Scan for the cell matching the given text and deliver its [x, y] coordinate at center. 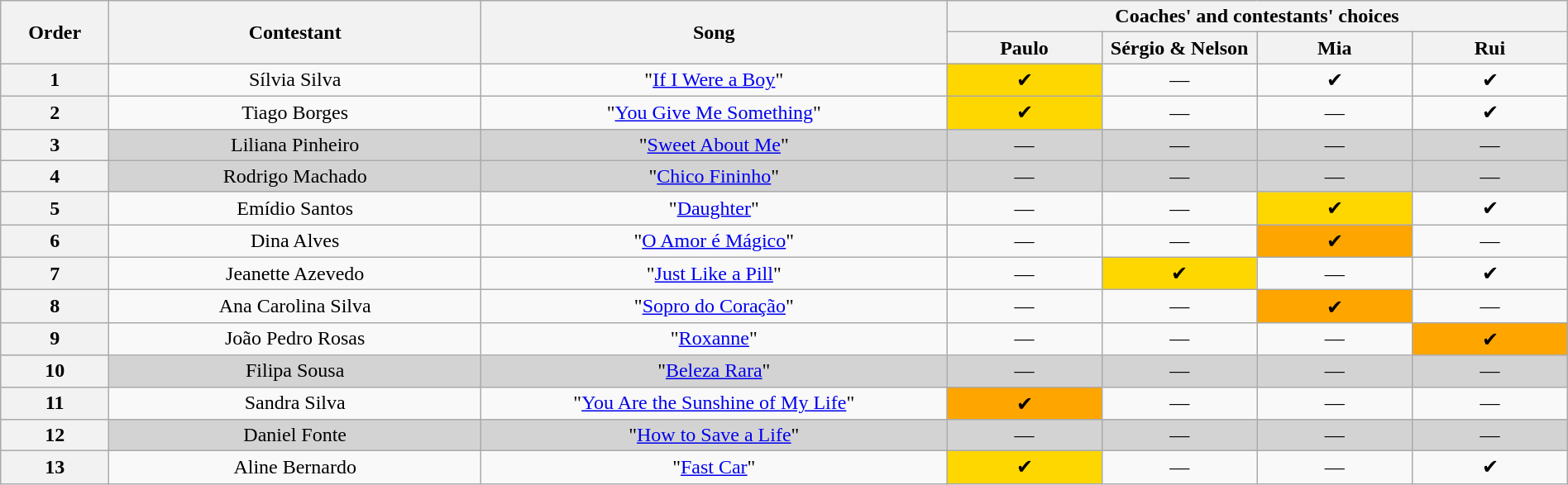
Rodrigo Machado [295, 176]
Ana Carolina Silva [295, 307]
Liliana Pinheiro [295, 145]
Daniel Fonte [295, 435]
"O Amor é Mágico" [715, 241]
1 [55, 80]
"Chico Fininho" [715, 176]
11 [55, 403]
4 [55, 176]
"Roxanne" [715, 339]
10 [55, 371]
Coaches' and contestants' choices [1257, 17]
Filipa Sousa [295, 371]
"Sopro do Coração" [715, 307]
2 [55, 112]
Sérgio & Nelson [1179, 48]
13 [55, 468]
"Daughter" [715, 208]
9 [55, 339]
3 [55, 145]
Emídio Santos [295, 208]
"You Give Me Something" [715, 112]
Aline Bernardo [295, 468]
Dina Alves [295, 241]
Mia [1335, 48]
6 [55, 241]
Tiago Borges [295, 112]
8 [55, 307]
5 [55, 208]
Jeanette Azevedo [295, 273]
João Pedro Rosas [295, 339]
"You Are the Sunshine of My Life" [715, 403]
Contestant [295, 32]
Sílvia Silva [295, 80]
"If I Were a Boy" [715, 80]
7 [55, 273]
12 [55, 435]
"Sweet About Me" [715, 145]
"Fast Car" [715, 468]
"Beleza Rara" [715, 371]
"How to Save a Life" [715, 435]
Paulo [1025, 48]
Song [715, 32]
Rui [1490, 48]
"Just Like a Pill" [715, 273]
Order [55, 32]
Sandra Silva [295, 403]
